Return the [X, Y] coordinate for the center point of the cell that contains the specified text.  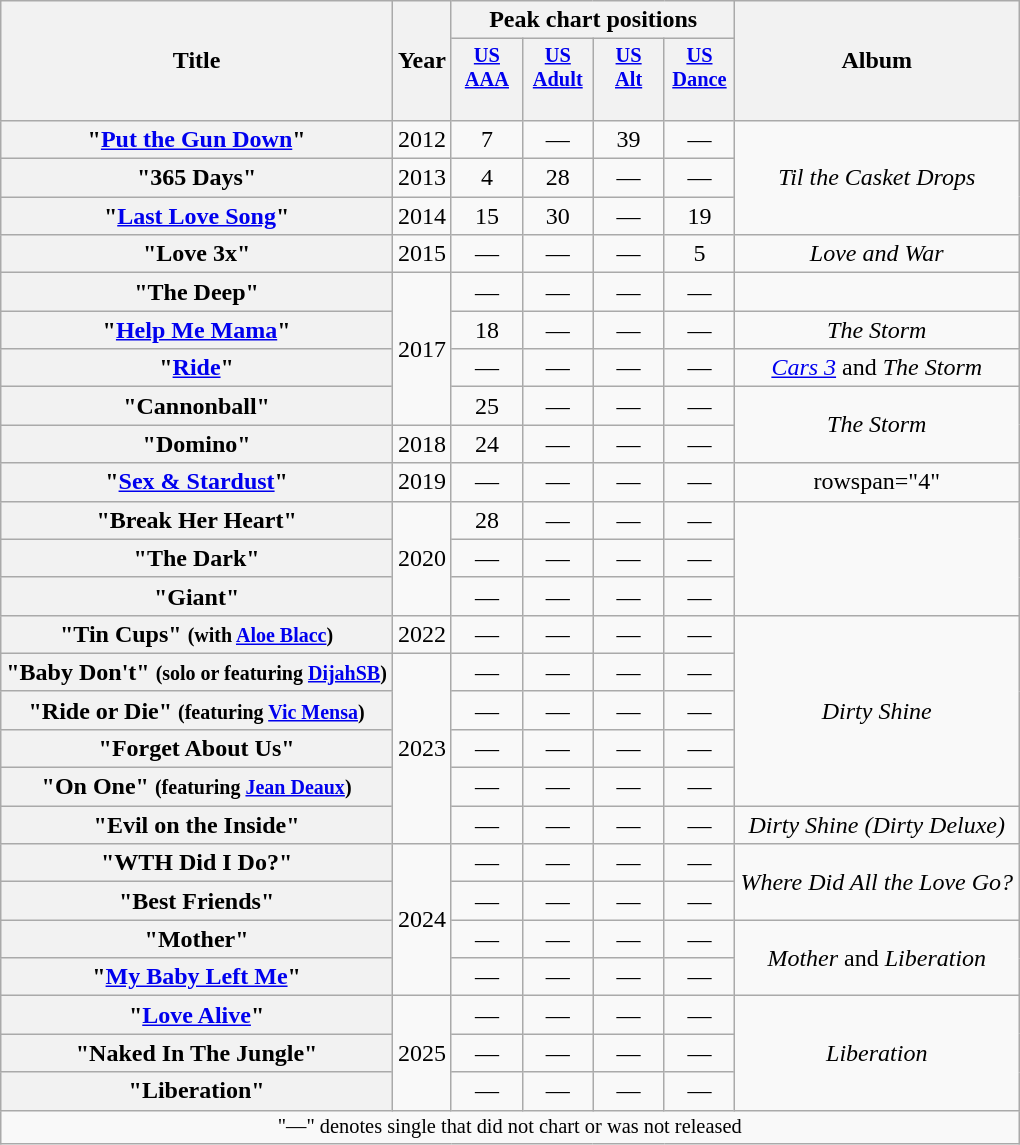
2025 [422, 1053]
25 [486, 406]
2015 [422, 254]
Dirty Shine (Dirty Deluxe) [877, 825]
"Put the Gun Down" [197, 139]
"Naked In The Jungle" [197, 1053]
"Evil on the Inside" [197, 825]
"Domino" [197, 444]
Love and War [877, 254]
"Ride" [197, 368]
2019 [422, 482]
Liberation [877, 1053]
18 [486, 330]
24 [486, 444]
"—" denotes single that did not chart or was not released [510, 1127]
Peak chart positions [592, 20]
"Best Friends" [197, 901]
Cars 3 and The Storm [877, 368]
"Baby Don't" (solo or featuring DijahSB) [197, 672]
Year [422, 61]
2024 [422, 920]
2018 [422, 444]
Where Did All the Love Go? [877, 882]
39 [628, 139]
5 [700, 254]
"My Baby Left Me" [197, 977]
"Mother" [197, 939]
"Giant" [197, 596]
rowspan="4" [877, 482]
7 [486, 139]
"Liberation" [197, 1091]
19 [700, 216]
"Break Her Heart" [197, 520]
USAdult [558, 80]
"Love 3x" [197, 254]
4 [486, 178]
"Help Me Mama" [197, 330]
Dirty Shine [877, 710]
Til the Casket Drops [877, 177]
"Sex & Stardust" [197, 482]
2023 [422, 748]
2012 [422, 139]
"On One" (featuring Jean Deaux) [197, 787]
Title [197, 61]
"Cannonball" [197, 406]
30 [558, 216]
"Last Love Song" [197, 216]
"The Deep" [197, 292]
2017 [422, 349]
"Ride or Die" (featuring Vic Mensa) [197, 710]
2014 [422, 216]
Mother and Liberation [877, 958]
"Tin Cups" (with Aloe Blacc) [197, 634]
Album [877, 61]
2013 [422, 178]
USAAA [486, 80]
USAlt [628, 80]
2020 [422, 558]
2022 [422, 634]
"WTH Did I Do?" [197, 863]
"Forget About Us" [197, 748]
"Love Alive" [197, 1015]
"The Dark" [197, 558]
USDance [700, 80]
15 [486, 216]
"365 Days" [197, 178]
